Return (X, Y) of the center of cell containing provided text 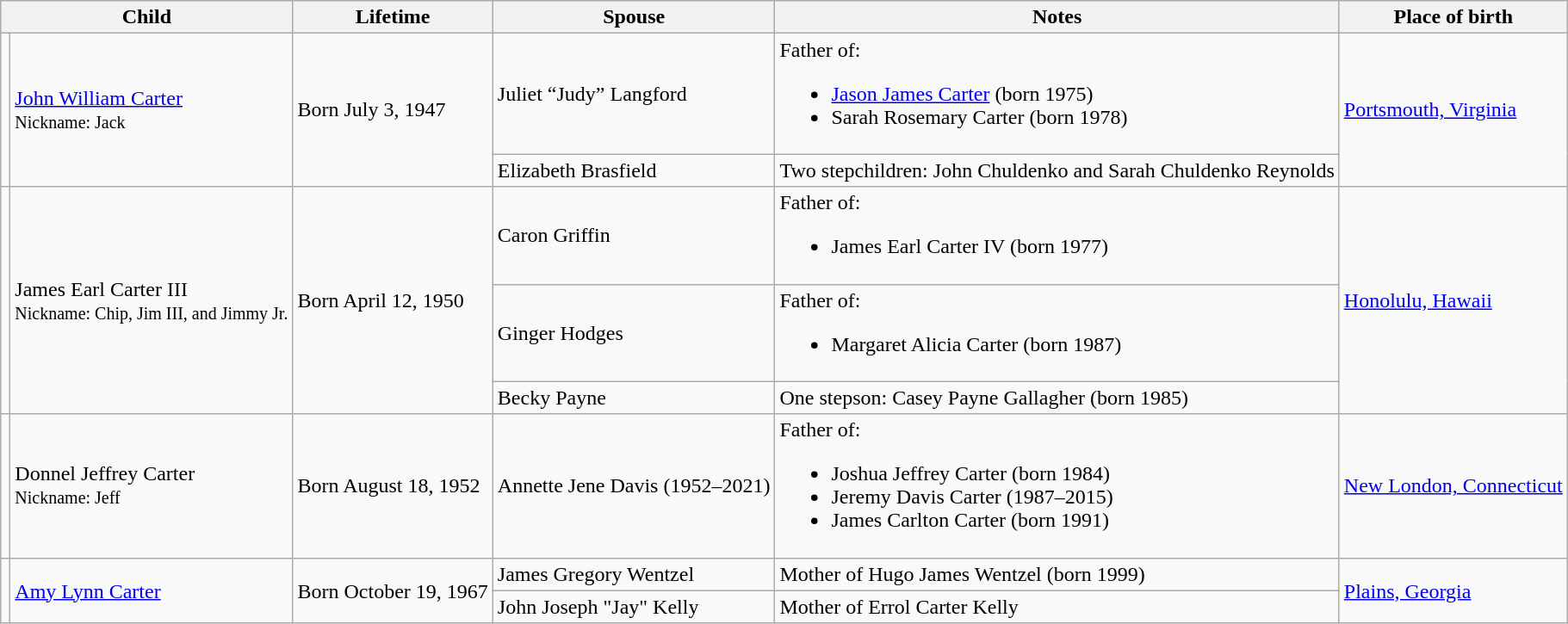
Elizabeth Brasfield (634, 170)
Born April 12, 1950 (393, 300)
Born August 18, 1952 (393, 485)
Caron Griffin (634, 236)
Mother of Hugo James Wentzel (born 1999) (1057, 574)
Plains, Georgia (1453, 590)
John William CarterNickname: Jack (152, 110)
Donnel Jeffrey CarterNickname: Jeff (152, 485)
John Joseph "Jay" Kelly (634, 607)
Notes (1057, 17)
Ginger Hodges (634, 332)
James Earl Carter IIINickname: Chip, Jim III, and Jimmy Jr. (152, 300)
Born October 19, 1967 (393, 590)
Honolulu, Hawaii (1453, 300)
New London, Connecticut (1453, 485)
One stepson: Casey Payne Gallagher (born 1985) (1057, 398)
Father of:Margaret Alicia Carter (born 1987) (1057, 332)
Annette Jene Davis (1952–2021) (634, 485)
Father of:Joshua Jeffrey Carter (born 1984)Jeremy Davis Carter (1987–2015)James Carlton Carter (born 1991) (1057, 485)
Father of:Jason James Carter (born 1975)Sarah Rosemary Carter (born 1978) (1057, 94)
Father of:James Earl Carter IV (born 1977) (1057, 236)
Spouse (634, 17)
Portsmouth, Virginia (1453, 110)
Becky Payne (634, 398)
Two stepchildren: John Chuldenko and Sarah Chuldenko Reynolds (1057, 170)
James Gregory Wentzel (634, 574)
Mother of Errol Carter Kelly (1057, 607)
Lifetime (393, 17)
Juliet “Judy” Langford (634, 94)
Place of birth (1453, 17)
Child (146, 17)
Born July 3, 1947 (393, 110)
Amy Lynn Carter (152, 590)
